Search for the cell housing the specified text and yield its (X, Y) center coordinate. 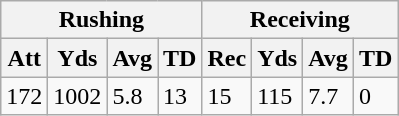
172 (24, 96)
115 (278, 96)
1002 (78, 96)
Rec (227, 58)
Receiving (300, 20)
15 (227, 96)
Rushing (102, 20)
0 (375, 96)
13 (180, 96)
5.8 (132, 96)
Att (24, 58)
7.7 (328, 96)
